Capture the cell that displays the provided text and extract its [X, Y] central coordinate. 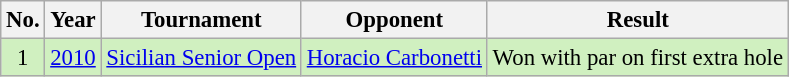
Horacio Carbonetti [394, 58]
1 [23, 58]
Result [638, 20]
No. [23, 20]
2010 [73, 58]
Opponent [394, 20]
Year [73, 20]
Won with par on first extra hole [638, 58]
Tournament [201, 20]
Sicilian Senior Open [201, 58]
